Search for the cell housing the specified text and yield its (X, Y) center coordinate. 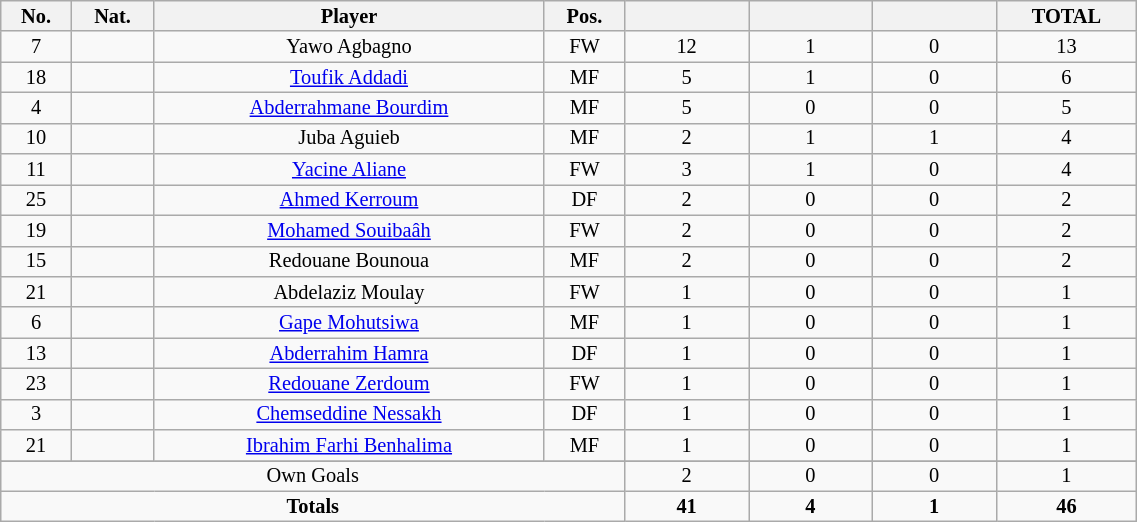
41 (687, 506)
Toufik Addadi (349, 78)
Player (349, 16)
23 (36, 384)
Yacine Aliane (349, 170)
Juba Aguieb (349, 138)
Ahmed Kerroum (349, 200)
Yawo Agbagno (349, 46)
TOTAL (1066, 16)
No. (36, 16)
46 (1066, 506)
Redouane Bounoua (349, 262)
12 (687, 46)
Gape Mohutsiwa (349, 322)
Chemseddine Nessakh (349, 414)
Nat. (112, 16)
Pos. (584, 16)
Mohamed Souibaâh (349, 230)
15 (36, 262)
Abdelaziz Moulay (349, 292)
Abderrahmane Bourdim (349, 108)
Abderrahim Hamra (349, 354)
Own Goals (313, 476)
Redouane Zerdoum (349, 384)
Ibrahim Farhi Benhalima (349, 446)
19 (36, 230)
18 (36, 78)
7 (36, 46)
11 (36, 170)
10 (36, 138)
25 (36, 200)
Totals (313, 506)
